Identify which cell holds the provided text, then report its (x, y) central coordinate. 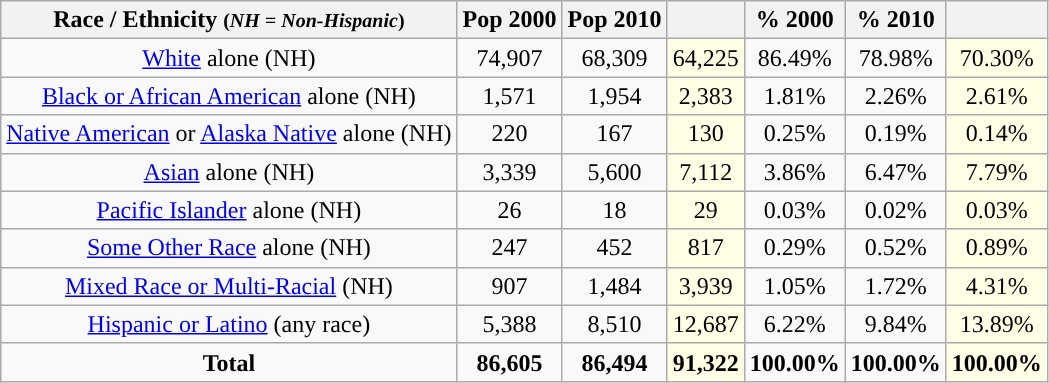
3.86% (794, 172)
Native American or Alaska Native alone (NH) (229, 134)
% 2000 (794, 20)
3,339 (510, 172)
9.84% (896, 324)
78.98% (896, 58)
1.05% (794, 286)
1,954 (614, 96)
5,388 (510, 324)
0.52% (896, 248)
18 (614, 210)
Mixed Race or Multi-Racial (NH) (229, 286)
2.61% (996, 96)
86,494 (614, 362)
Some Other Race alone (NH) (229, 248)
452 (614, 248)
0.25% (794, 134)
Pop 2000 (510, 20)
91,322 (706, 362)
220 (510, 134)
6.47% (896, 172)
0.19% (896, 134)
86.49% (794, 58)
Race / Ethnicity (NH = Non-Hispanic) (229, 20)
167 (614, 134)
2,383 (706, 96)
Pop 2010 (614, 20)
29 (706, 210)
130 (706, 134)
7,112 (706, 172)
Hispanic or Latino (any race) (229, 324)
86,605 (510, 362)
3,939 (706, 286)
Total (229, 362)
2.26% (896, 96)
1,571 (510, 96)
74,907 (510, 58)
70.30% (996, 58)
5,600 (614, 172)
% 2010 (896, 20)
817 (706, 248)
White alone (NH) (229, 58)
4.31% (996, 286)
64,225 (706, 58)
907 (510, 286)
0.14% (996, 134)
Asian alone (NH) (229, 172)
8,510 (614, 324)
26 (510, 210)
1.72% (896, 286)
7.79% (996, 172)
68,309 (614, 58)
12,687 (706, 324)
0.29% (794, 248)
0.02% (896, 210)
1.81% (794, 96)
247 (510, 248)
6.22% (794, 324)
Pacific Islander alone (NH) (229, 210)
13.89% (996, 324)
Black or African American alone (NH) (229, 96)
1,484 (614, 286)
0.89% (996, 248)
